Return the (x, y) coordinate for the center point of the cell that contains the specified text.  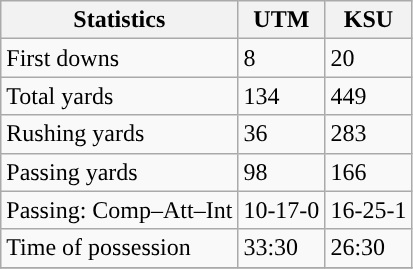
166 (368, 172)
Rushing yards (120, 134)
20 (368, 58)
Passing yards (120, 172)
16-25-1 (368, 210)
98 (282, 172)
Statistics (120, 20)
33:30 (282, 248)
8 (282, 58)
36 (282, 134)
UTM (282, 20)
283 (368, 134)
449 (368, 96)
Time of possession (120, 248)
First downs (120, 58)
10-17-0 (282, 210)
Passing: Comp–Att–Int (120, 210)
134 (282, 96)
KSU (368, 20)
26:30 (368, 248)
Total yards (120, 96)
